Find where the given text appears and provide that cell's center as (X, Y) coordinate. 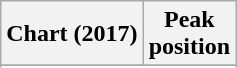
Chart (2017) (72, 34)
Peak position (189, 34)
